For the text-containing cell, return its midpoint in (x, y) coordinate format. 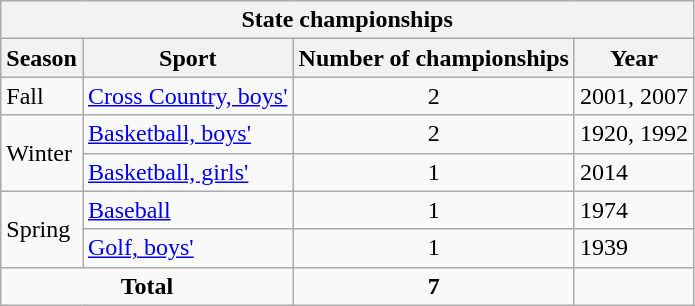
1939 (634, 248)
Number of championships (434, 58)
1974 (634, 210)
Winter (42, 153)
Spring (42, 229)
Basketball, girls' (188, 172)
Baseball (188, 210)
Golf, boys' (188, 248)
1920, 1992 (634, 134)
Fall (42, 96)
2001, 2007 (634, 96)
Total (147, 286)
2014 (634, 172)
State championships (348, 20)
Season (42, 58)
Cross Country, boys' (188, 96)
Basketball, boys' (188, 134)
Sport (188, 58)
7 (434, 286)
Year (634, 58)
